Find where the given text appears and provide that cell's center as [X, Y] coordinate. 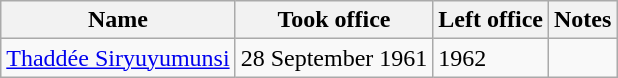
Name [118, 20]
Took office [334, 20]
Left office [491, 20]
1962 [491, 58]
Notes [582, 20]
Thaddée Siryuyumunsi [118, 58]
28 September 1961 [334, 58]
